Scan for the cell matching the given text and deliver its [X, Y] coordinate at center. 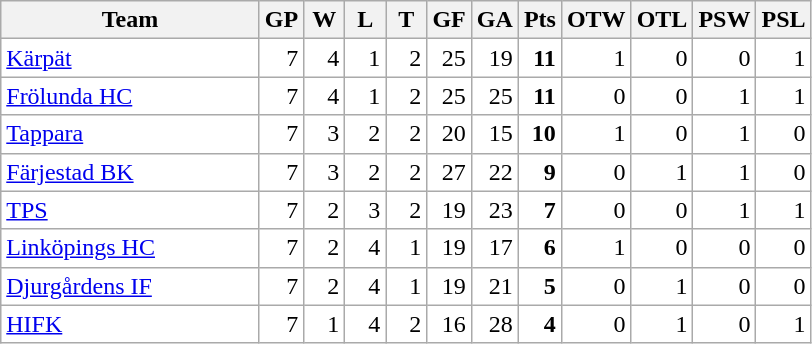
22 [494, 172]
W [324, 20]
Färjestad BK [130, 172]
PSL [784, 20]
PSW [724, 20]
Pts [540, 20]
15 [494, 134]
23 [494, 210]
21 [494, 286]
5 [540, 286]
Djurgårdens IF [130, 286]
Tappara [130, 134]
20 [449, 134]
GA [494, 20]
6 [540, 248]
OTL [662, 20]
27 [449, 172]
GP [281, 20]
28 [494, 324]
17 [494, 248]
T [406, 20]
Linköpings HC [130, 248]
L [366, 20]
Kärpät [130, 58]
Frölunda HC [130, 96]
10 [540, 134]
OTW [596, 20]
Team [130, 20]
HIFK [130, 324]
TPS [130, 210]
9 [540, 172]
GF [449, 20]
16 [449, 324]
